Determine the (X, Y) coordinate at the center of the cell enclosing the given text.  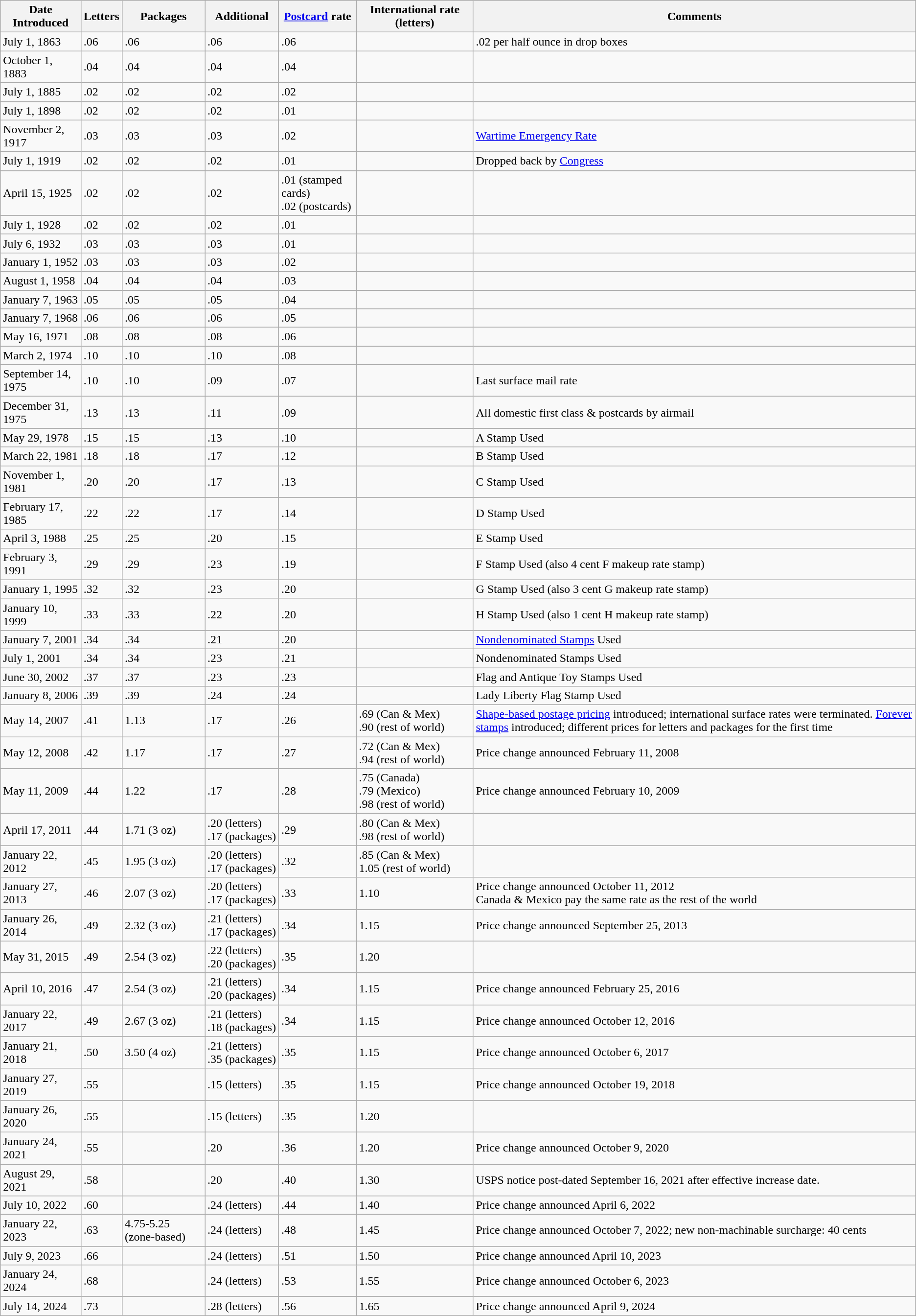
April 3, 1988 (41, 539)
Price change announced February 10, 2009 (694, 791)
.53 (318, 1281)
May 16, 1971 (41, 337)
.12 (318, 456)
November 2, 1917 (41, 136)
.75 (Canada).79 (Mexico).98 (rest of world) (415, 791)
.28 (318, 791)
January 26, 2020 (41, 1116)
January 24, 2021 (41, 1148)
Price change announced February 11, 2008 (694, 753)
Additional (242, 17)
1.10 (415, 893)
January 27, 2013 (41, 893)
January 1, 1952 (41, 262)
August 29, 2021 (41, 1180)
.22 (letters).20 (packages) (242, 957)
November 1, 1981 (41, 482)
July 1, 1898 (41, 111)
January 1, 1995 (41, 589)
Price change announced October 6, 2023 (694, 1281)
.60 (101, 1205)
January 7, 2001 (41, 639)
May 31, 2015 (41, 957)
1.65 (415, 1306)
G Stamp Used (also 3 cent G makeup rate stamp) (694, 589)
.72 (Can & Mex).94 (rest of world) (415, 753)
September 14, 1975 (41, 381)
.68 (101, 1281)
.63 (101, 1231)
March 22, 1981 (41, 456)
Lady Liberty Flag Stamp Used (694, 696)
.40 (318, 1180)
1.22 (163, 791)
.58 (101, 1180)
January 22, 2012 (41, 862)
.85 (Can & Mex)1.05 (rest of world) (415, 862)
January 21, 2018 (41, 1053)
January 10, 1999 (41, 614)
2.32 (3 oz) (163, 925)
.42 (101, 753)
May 14, 2007 (41, 721)
January 8, 2006 (41, 696)
.80 (Can & Mex).98 (rest of world) (415, 829)
April 15, 1925 (41, 193)
1.17 (163, 753)
.41 (101, 721)
July 1, 1919 (41, 161)
Price change announced October 9, 2020 (694, 1148)
.11 (242, 412)
Price change announced September 25, 2013 (694, 925)
July 6, 1932 (41, 243)
Price change announced October 11, 2012Canada & Mexico pay the same rate as the rest of the world (694, 893)
International rate (letters) (415, 17)
July 1, 1885 (41, 92)
.01 (stamped cards).02 (postcards) (318, 193)
.66 (101, 1256)
January 26, 2014 (41, 925)
.21 (letters).18 (packages) (242, 1020)
.21 (letters).17 (packages) (242, 925)
July 1, 1928 (41, 225)
July 1, 1863 (41, 42)
.47 (101, 989)
January 7, 1968 (41, 318)
1.45 (415, 1231)
E Stamp Used (694, 539)
Price change announced April 10, 2023 (694, 1256)
.69 (Can & Mex).90 (rest of world) (415, 721)
.28 (letters) (242, 1306)
January 24, 2024 (41, 1281)
Price change announced October 19, 2018 (694, 1084)
2.67 (3 oz) (163, 1020)
Price change announced February 25, 2016 (694, 989)
January 22, 2017 (41, 1020)
.21 (letters).20 (packages) (242, 989)
B Stamp Used (694, 456)
Letters (101, 17)
.14 (318, 513)
3.50 (4 oz) (163, 1053)
H Stamp Used (also 1 cent H makeup rate stamp) (694, 614)
.45 (101, 862)
.46 (101, 893)
January 22, 2023 (41, 1231)
.02 per half ounce in drop boxes (694, 42)
.26 (318, 721)
July 1, 2001 (41, 658)
1.95 (3 oz) (163, 862)
October 1, 1883 (41, 67)
.21 (letters).35 (packages) (242, 1053)
May 12, 2008 (41, 753)
July 10, 2022 (41, 1205)
January 27, 2019 (41, 1084)
A Stamp Used (694, 438)
Price change announced April 6, 2022 (694, 1205)
Comments (694, 17)
1.55 (415, 1281)
.48 (318, 1231)
July 14, 2024 (41, 1306)
.56 (318, 1306)
1.50 (415, 1256)
All domestic first class & postcards by airmail (694, 412)
July 9, 2023 (41, 1256)
April 17, 2011 (41, 829)
December 31, 1975 (41, 412)
Wartime Emergency Rate (694, 136)
2.07 (3 oz) (163, 893)
.50 (101, 1053)
1.30 (415, 1180)
August 1, 1958 (41, 281)
Price change announced October 6, 2017 (694, 1053)
April 10, 2016 (41, 989)
1.71 (3 oz) (163, 829)
D Stamp Used (694, 513)
January 7, 1963 (41, 299)
Dropped back by Congress (694, 161)
.07 (318, 381)
.19 (318, 564)
Price change announced October 7, 2022; new non-machinable surcharge: 40 cents (694, 1231)
Postcard rate (318, 17)
.36 (318, 1148)
.27 (318, 753)
Price change announced October 12, 2016 (694, 1020)
1.40 (415, 1205)
May 11, 2009 (41, 791)
February 3, 1991 (41, 564)
C Stamp Used (694, 482)
1.13 (163, 721)
F Stamp Used (also 4 cent F makeup rate stamp) (694, 564)
Price change announced April 9, 2024 (694, 1306)
Packages (163, 17)
.51 (318, 1256)
Flag and Antique Toy Stamps Used (694, 677)
Last surface mail rate (694, 381)
.73 (101, 1306)
Date Introduced (41, 17)
May 29, 1978 (41, 438)
USPS notice post-dated September 16, 2021 after effective increase date. (694, 1180)
February 17, 1985 (41, 513)
4.75-5.25 (zone-based) (163, 1231)
June 30, 2002 (41, 677)
March 2, 1974 (41, 355)
